Return [X, Y] of the center of cell containing provided text 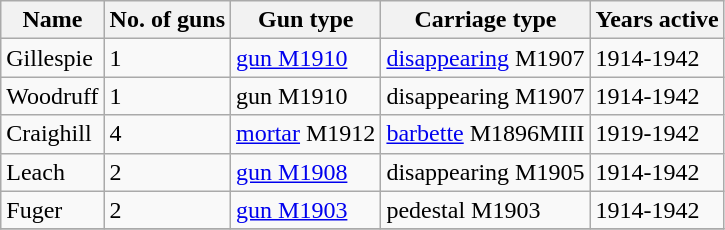
Carriage type [486, 20]
1919-1942 [657, 134]
Fuger [52, 210]
Years active [657, 20]
mortar M1912 [306, 134]
Gun type [306, 20]
Leach [52, 172]
Name [52, 20]
gun M1908 [306, 172]
barbette M1896MIII [486, 134]
pedestal M1903 [486, 210]
disappearing M1905 [486, 172]
Gillespie [52, 58]
Woodruff [52, 96]
Craighill [52, 134]
4 [167, 134]
No. of guns [167, 20]
gun M1903 [306, 210]
